Extract the (X, Y) coordinate from the center of the cell holding the provided text.  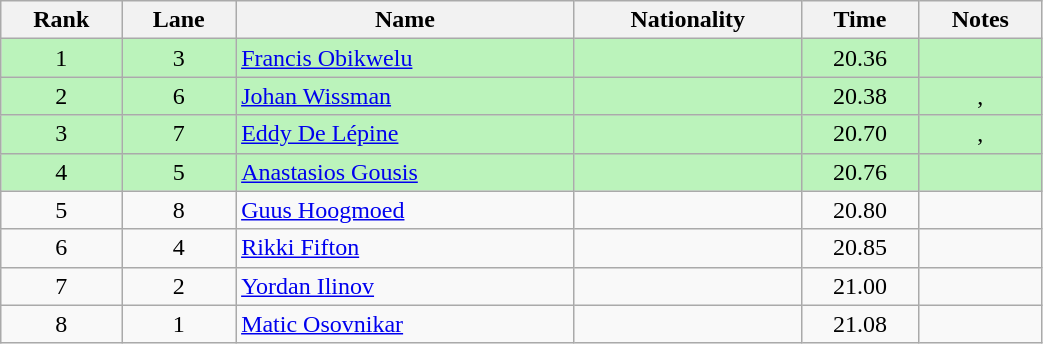
Yordan Ilinov (406, 286)
Eddy De Lépine (406, 134)
20.76 (860, 172)
20.80 (860, 210)
Guus Hoogmoed (406, 210)
20.38 (860, 96)
Matic Osovnikar (406, 324)
20.70 (860, 134)
Lane (179, 20)
Rank (62, 20)
Francis Obikwelu (406, 58)
Time (860, 20)
20.85 (860, 248)
Rikki Fifton (406, 248)
Anastasios Gousis (406, 172)
Nationality (688, 20)
Name (406, 20)
Notes (980, 20)
21.08 (860, 324)
20.36 (860, 58)
Johan Wissman (406, 96)
21.00 (860, 286)
